Extract the (X, Y) coordinate from the center of the cell holding the provided text.  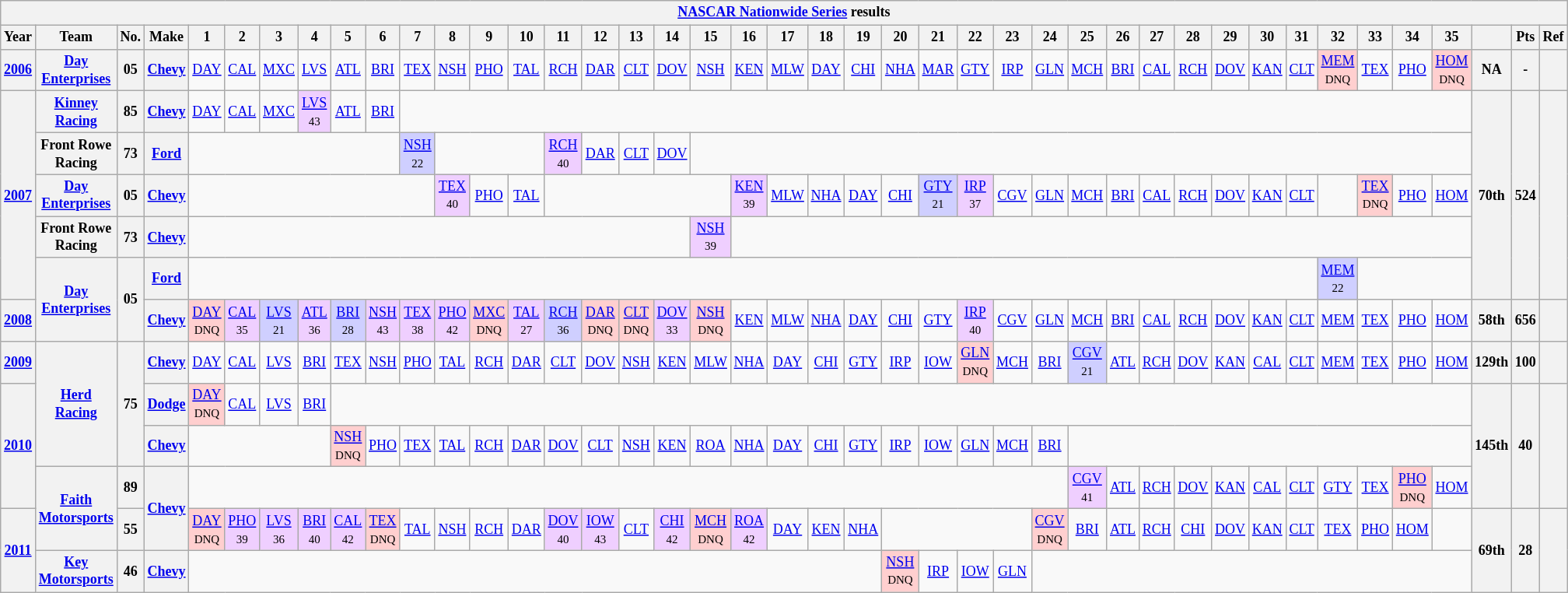
LVS43 (314, 112)
Herd Racing (76, 405)
TEX40 (453, 195)
Ref (1553, 37)
MEMDNQ (1338, 70)
IRP37 (975, 195)
NSH22 (417, 153)
9 (489, 37)
1 (207, 37)
Year (19, 37)
2 (243, 37)
25 (1087, 37)
10 (526, 37)
KEN39 (749, 195)
MCHDNQ (711, 529)
23 (1013, 37)
CAL42 (348, 529)
RCH40 (563, 153)
BRI28 (348, 321)
31 (1302, 37)
40 (1526, 445)
CGVDNQ (1050, 529)
MEM22 (1338, 279)
35 (1451, 37)
30 (1267, 37)
58th (1492, 321)
Kinney Racing (76, 112)
4 (314, 37)
18 (826, 37)
32 (1338, 37)
2010 (19, 445)
IOW43 (600, 529)
16 (749, 37)
656 (1526, 321)
Pts (1526, 37)
Dodge (166, 404)
NSH39 (711, 237)
ATL36 (314, 321)
15 (711, 37)
PHODNQ (1412, 488)
14 (672, 37)
19 (863, 37)
No. (131, 37)
22 (975, 37)
2006 (19, 70)
ROA42 (749, 529)
Make (166, 37)
145th (1492, 445)
CAL35 (243, 321)
DOV40 (563, 529)
24 (1050, 37)
LVS21 (279, 321)
CHI42 (672, 529)
GLNDNQ (975, 363)
PHO42 (453, 321)
Faith Motorsports (76, 509)
HOMDNQ (1451, 70)
2011 (19, 549)
70th (1492, 195)
524 (1526, 195)
12 (600, 37)
Key Motorsports (76, 571)
46 (131, 571)
55 (131, 529)
5 (348, 37)
CLTDNQ (636, 321)
TAL27 (526, 321)
89 (131, 488)
LVS36 (279, 529)
ROA (711, 446)
TEX38 (417, 321)
NA (1492, 70)
NSH43 (383, 321)
7 (417, 37)
21 (938, 37)
75 (131, 405)
RCH36 (563, 321)
33 (1375, 37)
IRP40 (975, 321)
20 (901, 37)
11 (563, 37)
BRI40 (314, 529)
CGV21 (1087, 363)
34 (1412, 37)
85 (131, 112)
- (1526, 70)
17 (787, 37)
DOV33 (672, 321)
69th (1492, 549)
13 (636, 37)
2009 (19, 363)
100 (1526, 363)
8 (453, 37)
CGV41 (1087, 488)
29 (1230, 37)
3 (279, 37)
2008 (19, 321)
MAR (938, 70)
DARDNQ (600, 321)
2007 (19, 195)
MXCDNQ (489, 321)
27 (1157, 37)
GTY21 (938, 195)
NASCAR Nationwide Series results (784, 12)
26 (1123, 37)
Team (76, 37)
6 (383, 37)
PHO39 (243, 529)
129th (1492, 363)
